From the cell containing the given text, extract its center point as (X, Y) coordinate. 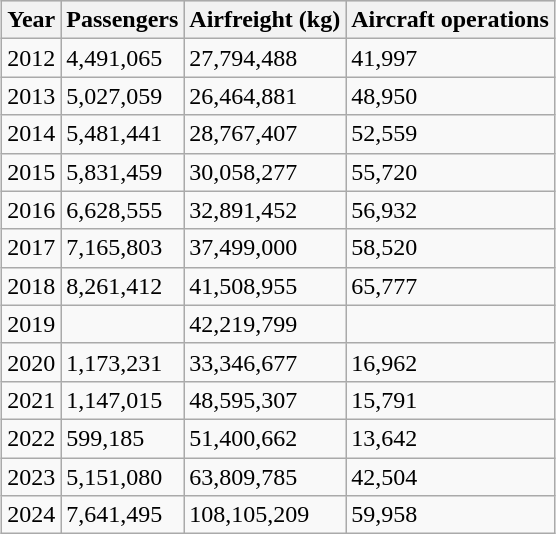
28,767,407 (265, 134)
51,400,662 (265, 438)
2024 (32, 515)
Passengers (122, 20)
Airfreight (kg) (265, 20)
33,346,677 (265, 362)
8,261,412 (122, 286)
2021 (32, 400)
2023 (32, 477)
Aircraft operations (450, 20)
108,105,209 (265, 515)
41,508,955 (265, 286)
7,165,803 (122, 248)
13,642 (450, 438)
41,997 (450, 58)
32,891,452 (265, 210)
27,794,488 (265, 58)
2014 (32, 134)
2020 (32, 362)
30,058,277 (265, 172)
2016 (32, 210)
2015 (32, 172)
1,147,015 (122, 400)
5,027,059 (122, 96)
5,151,080 (122, 477)
6,628,555 (122, 210)
1,173,231 (122, 362)
42,504 (450, 477)
599,185 (122, 438)
37,499,000 (265, 248)
48,950 (450, 96)
7,641,495 (122, 515)
4,491,065 (122, 58)
2017 (32, 248)
2013 (32, 96)
63,809,785 (265, 477)
5,831,459 (122, 172)
15,791 (450, 400)
26,464,881 (265, 96)
52,559 (450, 134)
16,962 (450, 362)
Year (32, 20)
2019 (32, 324)
42,219,799 (265, 324)
56,932 (450, 210)
48,595,307 (265, 400)
59,958 (450, 515)
5,481,441 (122, 134)
58,520 (450, 248)
2022 (32, 438)
55,720 (450, 172)
2018 (32, 286)
65,777 (450, 286)
2012 (32, 58)
